Find where the given text appears and provide that cell's center as (X, Y) coordinate. 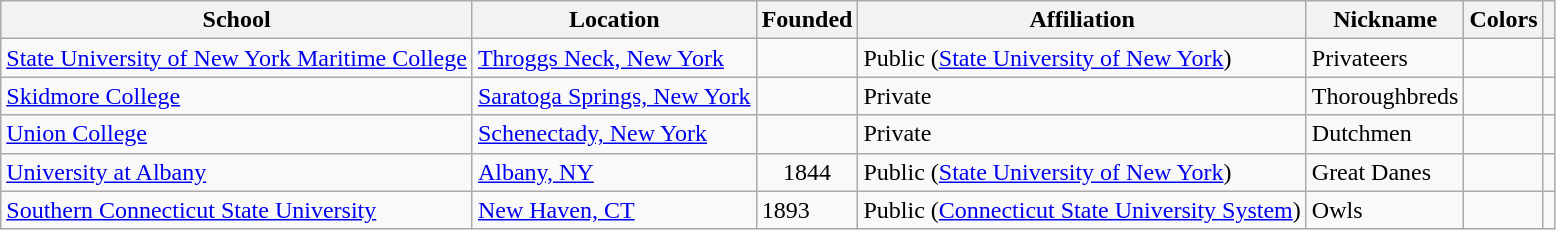
School (237, 20)
Thoroughbreds (1385, 96)
Colors (1504, 20)
Saratoga Springs, New York (614, 96)
1893 (807, 210)
Great Danes (1385, 172)
New Haven, CT (614, 210)
Public (Connecticut State University System) (1082, 210)
Throggs Neck, New York (614, 58)
University at Albany (237, 172)
Founded (807, 20)
Skidmore College (237, 96)
Location (614, 20)
Nickname (1385, 20)
Privateers (1385, 58)
Dutchmen (1385, 134)
Albany, NY (614, 172)
Owls (1385, 210)
Southern Connecticut State University (237, 210)
Union College (237, 134)
Schenectady, New York (614, 134)
1844 (807, 172)
Affiliation (1082, 20)
State University of New York Maritime College (237, 58)
